Identify which cell holds the provided text, then report its [X, Y] central coordinate. 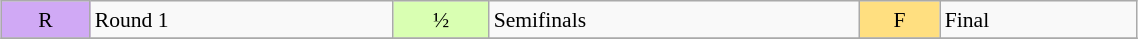
F [900, 20]
½ [440, 20]
Round 1 [242, 20]
Final [1038, 20]
R [46, 20]
Semifinals [674, 20]
